For the text-containing cell, return its midpoint in (X, Y) coordinate format. 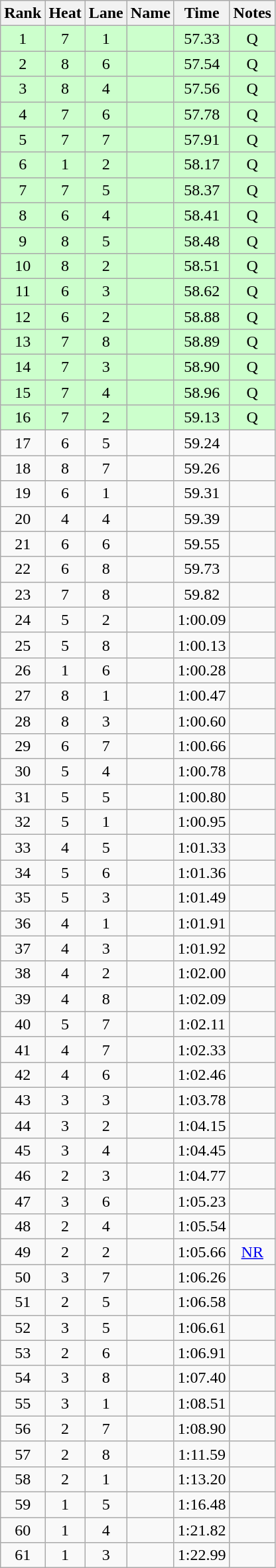
57.91 (202, 139)
9 (23, 240)
58.41 (202, 215)
61 (23, 1555)
Name (150, 13)
1:22.99 (202, 1555)
1:00.95 (202, 822)
1:02.00 (202, 974)
23 (23, 594)
NR (252, 1252)
43 (23, 1100)
1:00.13 (202, 645)
Rank (23, 13)
58.48 (202, 240)
57.78 (202, 114)
1:02.11 (202, 1024)
37 (23, 948)
59 (23, 1504)
Lane (106, 13)
Time (202, 13)
59.13 (202, 418)
31 (23, 797)
58.37 (202, 190)
34 (23, 873)
13 (23, 342)
1:03.78 (202, 1100)
58.62 (202, 291)
57.54 (202, 64)
24 (23, 620)
58.90 (202, 367)
1:00.78 (202, 772)
55 (23, 1403)
42 (23, 1075)
1:13.20 (202, 1479)
18 (23, 468)
30 (23, 772)
Heat (65, 13)
1:04.77 (202, 1176)
58 (23, 1479)
57.56 (202, 89)
15 (23, 392)
1:01.36 (202, 873)
1:04.45 (202, 1151)
54 (23, 1378)
59.55 (202, 544)
12 (23, 317)
39 (23, 999)
1:00.47 (202, 695)
1:05.54 (202, 1227)
1:02.09 (202, 999)
17 (23, 443)
1:02.33 (202, 1049)
40 (23, 1024)
25 (23, 645)
1:06.26 (202, 1277)
1:05.23 (202, 1201)
41 (23, 1049)
58.17 (202, 165)
33 (23, 847)
1:08.90 (202, 1429)
1:21.82 (202, 1529)
52 (23, 1328)
28 (23, 721)
20 (23, 519)
29 (23, 746)
58.96 (202, 392)
Notes (252, 13)
35 (23, 898)
58.89 (202, 342)
1:00.09 (202, 620)
50 (23, 1277)
1:00.60 (202, 721)
36 (23, 923)
38 (23, 974)
32 (23, 822)
56 (23, 1429)
59.31 (202, 493)
1:01.49 (202, 898)
21 (23, 544)
60 (23, 1529)
45 (23, 1151)
1:08.51 (202, 1403)
59.26 (202, 468)
1:01.33 (202, 847)
49 (23, 1252)
59.39 (202, 519)
1:00.80 (202, 797)
53 (23, 1353)
51 (23, 1302)
58.51 (202, 266)
1:06.91 (202, 1353)
10 (23, 266)
19 (23, 493)
48 (23, 1227)
58.88 (202, 317)
1:05.66 (202, 1252)
1:00.66 (202, 746)
59.82 (202, 594)
26 (23, 670)
27 (23, 695)
1:06.58 (202, 1302)
1:11.59 (202, 1454)
1:04.15 (202, 1126)
46 (23, 1176)
1:01.91 (202, 923)
59.73 (202, 569)
1:06.61 (202, 1328)
1:01.92 (202, 948)
16 (23, 418)
57.33 (202, 39)
1:00.28 (202, 670)
11 (23, 291)
59.24 (202, 443)
1:07.40 (202, 1378)
1:02.46 (202, 1075)
44 (23, 1126)
47 (23, 1201)
57 (23, 1454)
14 (23, 367)
22 (23, 569)
1:16.48 (202, 1504)
